Extract the (X, Y) coordinate from the center of the cell holding the provided text.  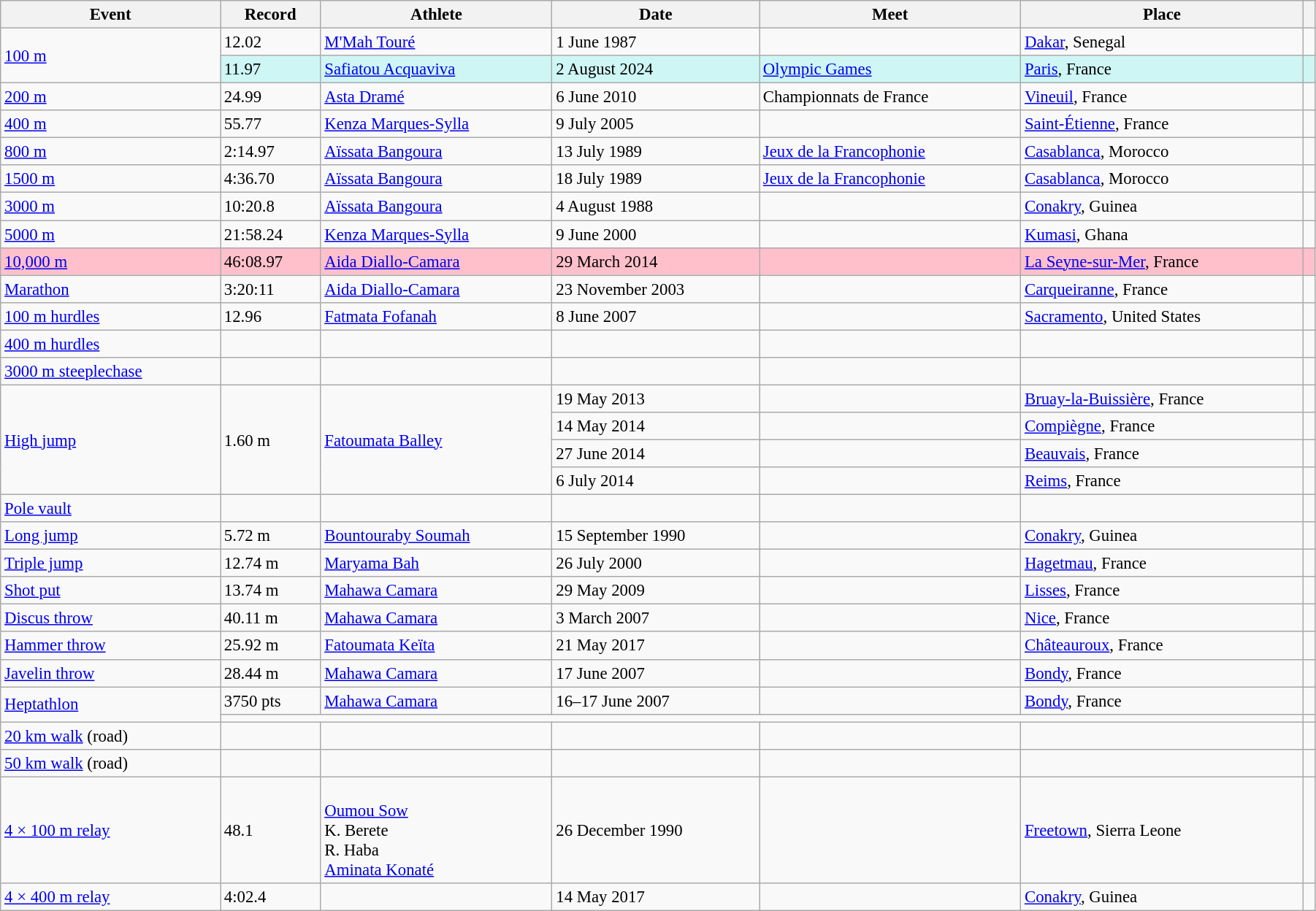
Dakar, Senegal (1163, 42)
8 June 2007 (656, 316)
Bruay-la-Buissière, France (1163, 399)
4 × 400 m relay (111, 897)
3750 pts (270, 701)
800 m (111, 152)
Nice, France (1163, 618)
Freetown, Sierra Leone (1163, 830)
50 km walk (road) (111, 764)
29 May 2009 (656, 591)
Olympic Games (890, 69)
Shot put (111, 591)
Discus throw (111, 618)
Pole vault (111, 509)
Sacramento, United States (1163, 316)
Marathon (111, 289)
16–17 June 2007 (656, 701)
5000 m (111, 234)
Bountouraby Soumah (437, 536)
46:08.97 (270, 261)
3:20:11 (270, 289)
Vineuil, France (1163, 97)
Triple jump (111, 564)
20 km walk (road) (111, 736)
4 August 1988 (656, 207)
25.92 m (270, 646)
2:14.97 (270, 152)
1500 m (111, 179)
4:02.4 (270, 897)
Safiatou Acquaviva (437, 69)
15 September 1990 (656, 536)
12.74 m (270, 564)
Event (111, 15)
Athlete (437, 15)
Fatoumata Keïta (437, 646)
Maryama Bah (437, 564)
1.60 m (270, 439)
Carqueiranne, France (1163, 289)
1 June 1987 (656, 42)
Fatoumata Balley (437, 439)
28.44 m (270, 673)
Heptathlon (111, 704)
6 July 2014 (656, 481)
24.99 (270, 97)
Record (270, 15)
13.74 m (270, 591)
48.1 (270, 830)
Hammer throw (111, 646)
4:36.70 (270, 179)
14 May 2014 (656, 426)
12.02 (270, 42)
Kumasi, Ghana (1163, 234)
200 m (111, 97)
Oumou SowK. BereteR. HabaAminata Konaté (437, 830)
10:20.8 (270, 207)
Place (1163, 15)
La Seyne-sur-Mer, France (1163, 261)
Asta Dramé (437, 97)
Fatmata Fofanah (437, 316)
2 August 2024 (656, 69)
9 June 2000 (656, 234)
Reims, France (1163, 481)
6 June 2010 (656, 97)
100 m (111, 55)
3000 m steeplechase (111, 372)
13 July 1989 (656, 152)
10,000 m (111, 261)
26 December 1990 (656, 830)
12.96 (270, 316)
Lisses, France (1163, 591)
Javelin throw (111, 673)
26 July 2000 (656, 564)
17 June 2007 (656, 673)
Beauvais, France (1163, 453)
High jump (111, 439)
Long jump (111, 536)
Meet (890, 15)
9 July 2005 (656, 124)
4 × 100 m relay (111, 830)
11.97 (270, 69)
Châteauroux, France (1163, 646)
Date (656, 15)
40.11 m (270, 618)
55.77 (270, 124)
100 m hurdles (111, 316)
M'Mah Touré (437, 42)
Compiègne, France (1163, 426)
Paris, France (1163, 69)
19 May 2013 (656, 399)
400 m hurdles (111, 344)
Hagetmau, France (1163, 564)
27 June 2014 (656, 453)
23 November 2003 (656, 289)
Saint-Étienne, France (1163, 124)
Championnats de France (890, 97)
21:58.24 (270, 234)
5.72 m (270, 536)
400 m (111, 124)
14 May 2017 (656, 897)
29 March 2014 (656, 261)
18 July 1989 (656, 179)
3000 m (111, 207)
21 May 2017 (656, 646)
3 March 2007 (656, 618)
